Return the [x, y] coordinate for the center point of the cell that contains the specified text.  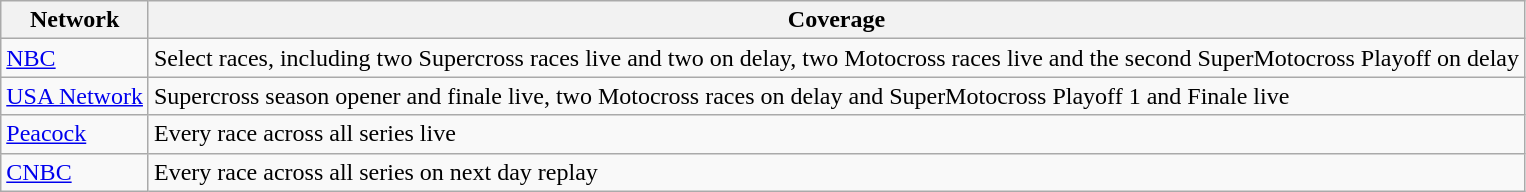
CNBC [75, 172]
Peacock [75, 134]
Network [75, 20]
Every race across all series on next day replay [836, 172]
Every race across all series live [836, 134]
NBC [75, 58]
Supercross season opener and finale live, two Motocross races on delay and SuperMotocross Playoff 1 and Finale live [836, 96]
Coverage [836, 20]
Select races, including two Supercross races live and two on delay, two Motocross races live and the second SuperMotocross Playoff on delay [836, 58]
USA Network [75, 96]
